Scan for the cell matching the given text and deliver its [X, Y] coordinate at center. 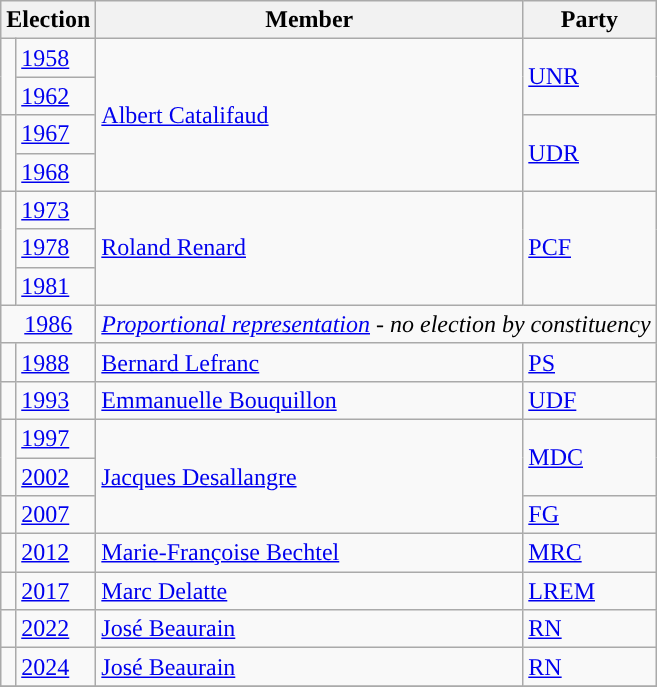
1958 [56, 58]
MDC [590, 457]
1988 [56, 362]
2012 [56, 553]
1962 [56, 96]
Election [48, 20]
2002 [56, 477]
PS [590, 362]
Jacques Desallangre [310, 476]
Marc Delatte [310, 591]
Party [590, 20]
PCF [590, 248]
LREM [590, 591]
1997 [56, 438]
Emmanuelle Bouquillon [310, 400]
Marie-Françoise Bechtel [310, 553]
2007 [56, 515]
FG [590, 515]
1973 [56, 210]
1978 [56, 248]
UDR [590, 153]
Albert Catalifaud [310, 115]
2017 [56, 591]
1986 [48, 324]
1981 [56, 286]
UDF [590, 400]
2024 [56, 667]
Bernard Lefranc [310, 362]
1967 [56, 134]
2022 [56, 629]
MRC [590, 553]
Roland Renard [310, 248]
Member [310, 20]
UNR [590, 77]
1993 [56, 400]
1968 [56, 172]
Proportional representation - no election by constituency [376, 324]
